Provide the [X, Y] coordinate of the cell's center where the given text is located.  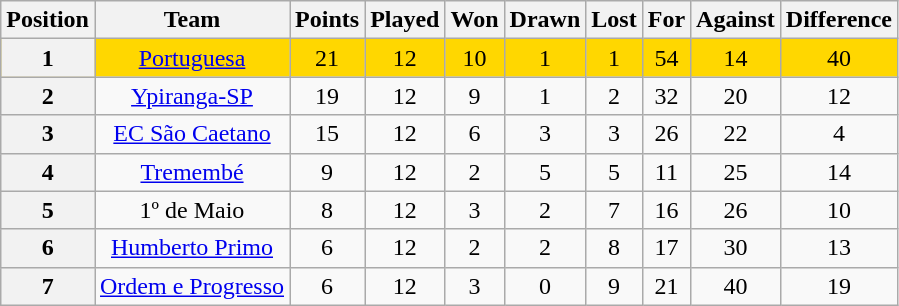
Lost [614, 20]
22 [736, 134]
30 [736, 248]
32 [666, 96]
20 [736, 96]
Ypiranga-SP [192, 96]
11 [666, 172]
Played [405, 20]
Against [736, 20]
Drawn [545, 20]
Position [48, 20]
54 [666, 58]
EC São Caetano [192, 134]
Points [328, 20]
Portuguesa [192, 58]
Ordem e Progresso [192, 286]
13 [838, 248]
Won [474, 20]
16 [666, 210]
Humberto Primo [192, 248]
For [666, 20]
Difference [838, 20]
Tremembé [192, 172]
1º de Maio [192, 210]
Team [192, 20]
25 [736, 172]
17 [666, 248]
0 [545, 286]
15 [328, 134]
